Return (X, Y) of the center of cell containing provided text 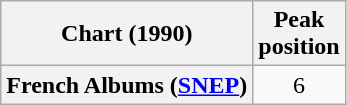
6 (299, 85)
Peakposition (299, 34)
French Albums (SNEP) (127, 85)
Chart (1990) (127, 34)
